Pinpoint the cell where the given text exists, returning its (x, y) midpoint coordinate. 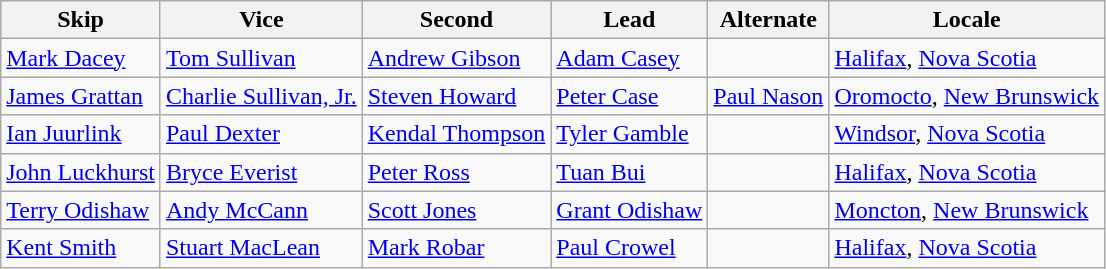
Skip (81, 20)
Adam Casey (630, 58)
Tom Sullivan (261, 58)
Grant Odishaw (630, 210)
Peter Case (630, 96)
Alternate (768, 20)
Paul Crowel (630, 248)
James Grattan (81, 96)
John Luckhurst (81, 172)
Paul Dexter (261, 134)
Lead (630, 20)
Vice (261, 20)
Scott Jones (456, 210)
Kent Smith (81, 248)
Peter Ross (456, 172)
Locale (967, 20)
Ian Juurlink (81, 134)
Stuart MacLean (261, 248)
Charlie Sullivan, Jr. (261, 96)
Kendal Thompson (456, 134)
Windsor, Nova Scotia (967, 134)
Steven Howard (456, 96)
Tyler Gamble (630, 134)
Andrew Gibson (456, 58)
Andy McCann (261, 210)
Mark Robar (456, 248)
Moncton, New Brunswick (967, 210)
Second (456, 20)
Mark Dacey (81, 58)
Oromocto, New Brunswick (967, 96)
Terry Odishaw (81, 210)
Paul Nason (768, 96)
Tuan Bui (630, 172)
Bryce Everist (261, 172)
